Search for the cell housing the specified text and yield its (x, y) center coordinate. 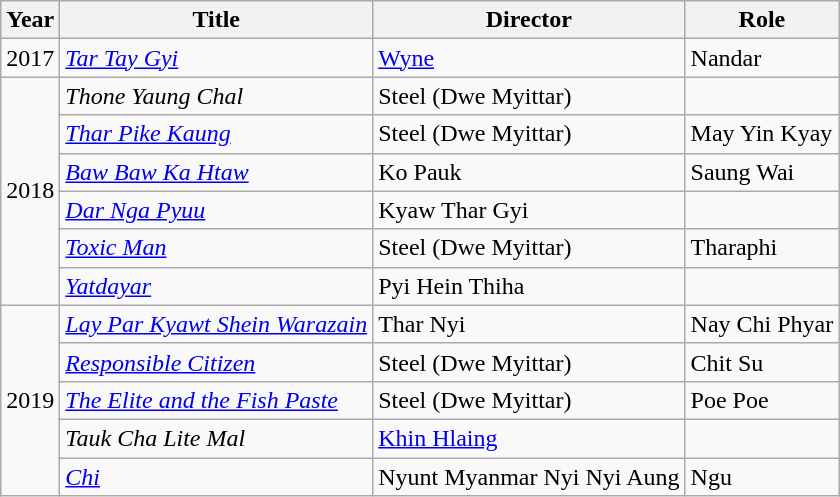
Wyne (529, 58)
2019 (30, 400)
Toxic Man (216, 248)
Chit Su (762, 362)
Baw Baw Ka Htaw (216, 172)
Title (216, 20)
2018 (30, 191)
Saung Wai (762, 172)
Ngu (762, 477)
Tharaphi (762, 248)
2017 (30, 58)
Responsible Citizen (216, 362)
Nyunt Myanmar Nyi Nyi Aung (529, 477)
Thone Yaung Chal (216, 96)
Tar Tay Gyi (216, 58)
Pyi Hein Thiha (529, 286)
Khin Hlaing (529, 438)
Yatdayar (216, 286)
Role (762, 20)
Nay Chi Phyar (762, 324)
The Elite and the Fish Paste (216, 400)
Chi (216, 477)
May Yin Kyay (762, 134)
Thar Nyi (529, 324)
Director (529, 20)
Thar Pike Kaung (216, 134)
Nandar (762, 58)
Dar Nga Pyuu (216, 210)
Poe Poe (762, 400)
Tauk Cha Lite Mal (216, 438)
Year (30, 20)
Lay Par Kyawt Shein Warazain (216, 324)
Kyaw Thar Gyi (529, 210)
Ko Pauk (529, 172)
